Find where the given text appears and provide that cell's center as (X, Y) coordinate. 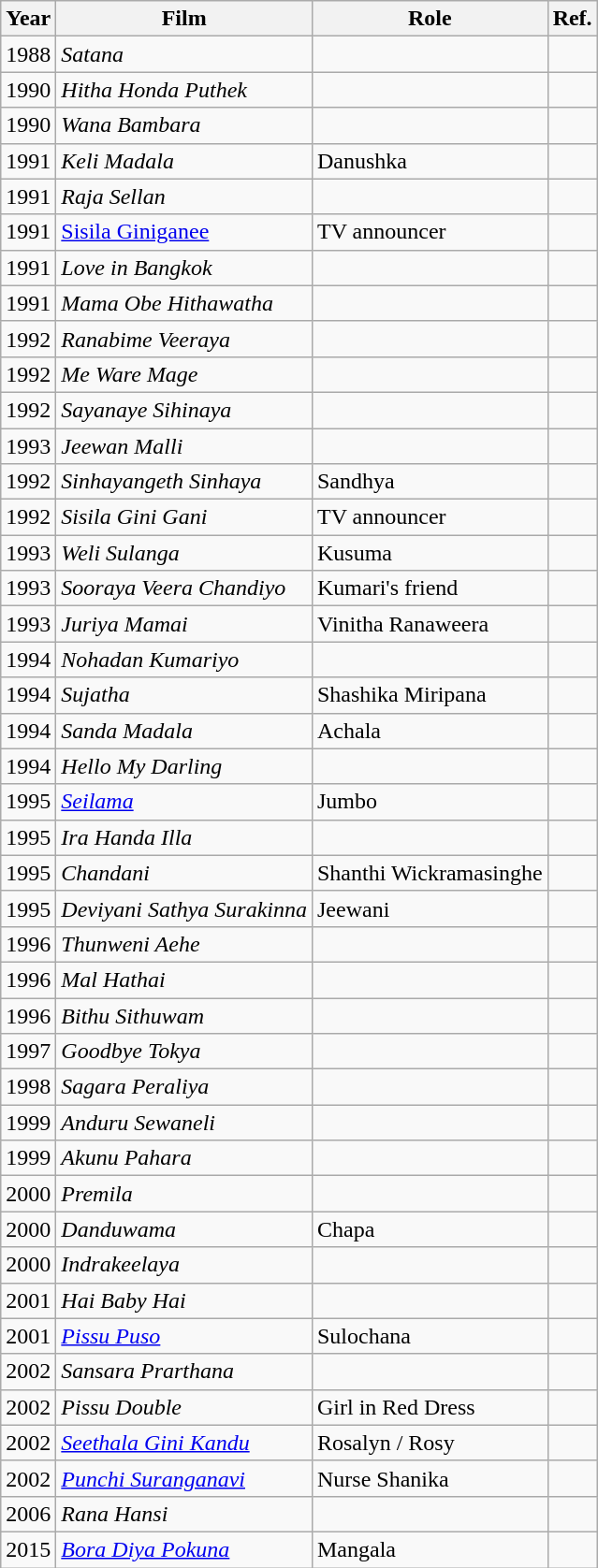
Bora Diya Pokuna (184, 1549)
Kumari's friend (430, 588)
Chapa (430, 1229)
Hitha Honda Puthek (184, 90)
Raja Sellan (184, 196)
Hello My Darling (184, 766)
Akunu Pahara (184, 1158)
Ira Handa Illa (184, 837)
Thunweni Aehe (184, 944)
Ranabime Veeraya (184, 339)
2006 (28, 1514)
Role (430, 19)
Pissu Puso (184, 1336)
Mama Obe Hithawatha (184, 303)
Sansara Prarthana (184, 1372)
Sandhya (430, 482)
Danushka (430, 161)
Weli Sulanga (184, 553)
Ref. (573, 19)
2015 (28, 1549)
Wana Bambara (184, 125)
Sanda Madala (184, 731)
Jeewan Malli (184, 446)
Bithu Sithuwam (184, 1015)
Punchi Suranganavi (184, 1478)
Sisila Gini Gani (184, 517)
Satana (184, 54)
Mal Hathai (184, 980)
Pissu Double (184, 1407)
Sinhayangeth Sinhaya (184, 482)
Rosalyn / Rosy (430, 1443)
Shanthi Wickramasinghe (430, 873)
Sulochana (430, 1336)
Danduwama (184, 1229)
1997 (28, 1052)
Sooraya Veera Chandiyo (184, 588)
Mangala (430, 1549)
Sagara Peraliya (184, 1087)
Kusuma (430, 553)
Shashika Miripana (430, 695)
Year (28, 19)
Film (184, 19)
Chandani (184, 873)
Jeewani (430, 908)
Jumbo (430, 802)
Nurse Shanika (430, 1478)
1988 (28, 54)
Seethala Gini Kandu (184, 1443)
Keli Madala (184, 161)
Premila (184, 1194)
Love in Bangkok (184, 268)
1998 (28, 1087)
Girl in Red Dress (430, 1407)
Me Ware Mage (184, 374)
Indrakeelaya (184, 1265)
Seilama (184, 802)
Sayanaye Sihinaya (184, 410)
Juriya Mamai (184, 624)
Sisila Giniganee (184, 232)
Deviyani Sathya Surakinna (184, 908)
Rana Hansi (184, 1514)
Vinitha Ranaweera (430, 624)
Sujatha (184, 695)
Nohadan Kumariyo (184, 660)
Goodbye Tokya (184, 1052)
Hai Baby Hai (184, 1300)
Anduru Sewaneli (184, 1123)
Achala (430, 731)
